Find where the given text appears and provide that cell's center as (x, y) coordinate. 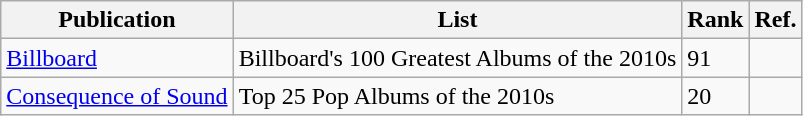
20 (716, 96)
Top 25 Pop Albums of the 2010s (458, 96)
Publication (117, 20)
List (458, 20)
Billboard's 100 Greatest Albums of the 2010s (458, 58)
Consequence of Sound (117, 96)
Rank (716, 20)
Ref. (776, 20)
91 (716, 58)
Billboard (117, 58)
